Output the [X, Y] coordinate of the center of the cell containing the given text.  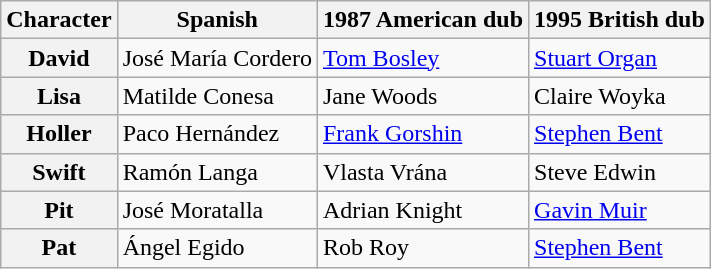
José María Cordero [217, 58]
Vlasta Vrána [422, 172]
Jane Woods [422, 96]
Holler [59, 134]
Ramón Langa [217, 172]
Steve Edwin [620, 172]
Tom Bosley [422, 58]
Pat [59, 248]
Matilde Conesa [217, 96]
Gavin Muir [620, 210]
Lisa [59, 96]
Stuart Organ [620, 58]
Paco Hernández [217, 134]
Swift [59, 172]
Character [59, 20]
Pit [59, 210]
David [59, 58]
1995 British dub [620, 20]
1987 American dub [422, 20]
Ángel Egido [217, 248]
Claire Woyka [620, 96]
Frank Gorshin [422, 134]
Rob Roy [422, 248]
Spanish [217, 20]
José Moratalla [217, 210]
Adrian Knight [422, 210]
